Provide the (x, y) coordinate of the cell's center where the given text is located.  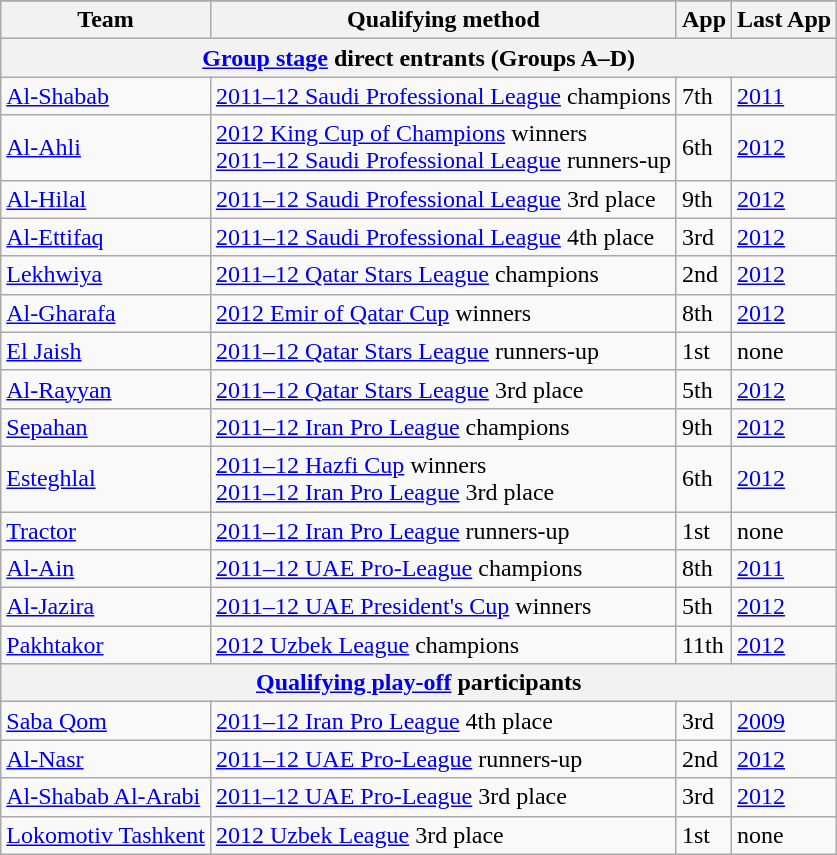
2011–12 Iran Pro League champions (443, 427)
2011–12 Qatar Stars League champions (443, 275)
Al-Ain (106, 569)
Pakhtakor (106, 645)
Sepahan (106, 427)
Lekhwiya (106, 275)
2011–12 Iran Pro League runners-up (443, 531)
2011–12 UAE President's Cup winners (443, 607)
Al-Ahli (106, 148)
2012 Uzbek League champions (443, 645)
Al-Ettifaq (106, 237)
Team (106, 20)
Al-Gharafa (106, 313)
2012 Uzbek League 3rd place (443, 835)
2011–12 Saudi Professional League champions (443, 96)
2012 King Cup of Champions winners2011–12 Saudi Professional League runners-up (443, 148)
11th (704, 645)
Last App (784, 20)
2012 Emir of Qatar Cup winners (443, 313)
2011–12 Saudi Professional League 3rd place (443, 199)
Qualifying play-off participants (419, 683)
Lokomotiv Tashkent (106, 835)
Esteghlal (106, 478)
Al-Hilal (106, 199)
App (704, 20)
7th (704, 96)
El Jaish (106, 351)
2011–12 Qatar Stars League 3rd place (443, 389)
2011–12 UAE Pro-League runners-up (443, 759)
Al-Jazira (106, 607)
Al-Rayyan (106, 389)
2011–12 Saudi Professional League 4th place (443, 237)
2011–12 Hazfi Cup winners2011–12 Iran Pro League 3rd place (443, 478)
Qualifying method (443, 20)
Group stage direct entrants (Groups A–D) (419, 58)
Tractor (106, 531)
Al-Shabab (106, 96)
2009 (784, 721)
Al-Nasr (106, 759)
2011–12 Qatar Stars League runners-up (443, 351)
2011–12 UAE Pro-League 3rd place (443, 797)
Saba Qom (106, 721)
2011–12 Iran Pro League 4th place (443, 721)
Al-Shabab Al-Arabi (106, 797)
2011–12 UAE Pro-League champions (443, 569)
